Extract the [x, y] coordinate from the center of the cell holding the provided text.  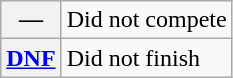
— [31, 20]
Did not compete [146, 20]
DNF [31, 58]
Did not finish [146, 58]
